Extract the [X, Y] coordinate from the center of the cell holding the provided text.  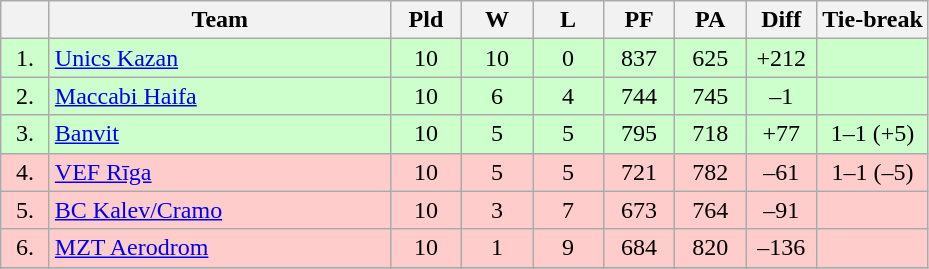
837 [640, 58]
9 [568, 248]
MZT Aerodrom [220, 248]
684 [640, 248]
+77 [782, 134]
744 [640, 96]
782 [710, 172]
1–1 (+5) [873, 134]
721 [640, 172]
795 [640, 134]
+212 [782, 58]
1–1 (–5) [873, 172]
5. [26, 210]
3 [496, 210]
–136 [782, 248]
PF [640, 20]
4 [568, 96]
6. [26, 248]
–61 [782, 172]
–1 [782, 96]
VEF Rīga [220, 172]
Banvit [220, 134]
2. [26, 96]
–91 [782, 210]
625 [710, 58]
0 [568, 58]
4. [26, 172]
Team [220, 20]
1 [496, 248]
718 [710, 134]
Unics Kazan [220, 58]
Diff [782, 20]
1. [26, 58]
764 [710, 210]
BC Kalev/Cramo [220, 210]
L [568, 20]
Pld [426, 20]
6 [496, 96]
Tie-break [873, 20]
PA [710, 20]
7 [568, 210]
673 [640, 210]
745 [710, 96]
820 [710, 248]
W [496, 20]
3. [26, 134]
Maccabi Haifa [220, 96]
